Return [x, y] of the center of cell containing provided text 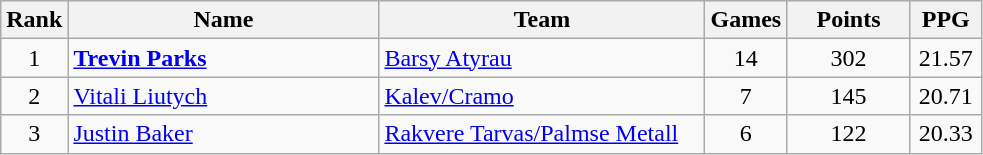
Rank [34, 20]
302 [849, 58]
20.71 [946, 96]
Vitali Liutych [224, 96]
6 [746, 134]
Name [224, 20]
20.33 [946, 134]
Justin Baker [224, 134]
Games [746, 20]
7 [746, 96]
Trevin Parks [224, 58]
Rakvere Tarvas/Palmse Metall [542, 134]
1 [34, 58]
2 [34, 96]
Kalev/Cramo [542, 96]
122 [849, 134]
PPG [946, 20]
Points [849, 20]
3 [34, 134]
Barsy Atyrau [542, 58]
21.57 [946, 58]
145 [849, 96]
Team [542, 20]
14 [746, 58]
